Extract the [x, y] coordinate from the center of the cell holding the provided text.  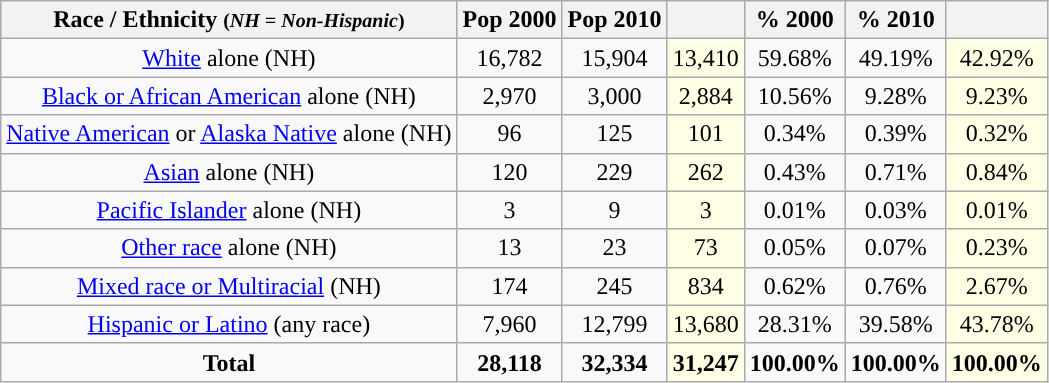
101 [706, 134]
Total [229, 362]
174 [510, 286]
13 [510, 248]
0.84% [996, 172]
0.32% [996, 134]
Race / Ethnicity (NH = Non-Hispanic) [229, 20]
12,799 [614, 324]
Pacific Islander alone (NH) [229, 210]
0.43% [794, 172]
125 [614, 134]
2.67% [996, 286]
Native American or Alaska Native alone (NH) [229, 134]
96 [510, 134]
31,247 [706, 362]
0.07% [896, 248]
16,782 [510, 58]
% 2000 [794, 20]
Other race alone (NH) [229, 248]
0.03% [896, 210]
9.28% [896, 96]
28,118 [510, 362]
Pop 2010 [614, 20]
32,334 [614, 362]
42.92% [996, 58]
Hispanic or Latino (any race) [229, 324]
0.71% [896, 172]
39.58% [896, 324]
9 [614, 210]
262 [706, 172]
9.23% [996, 96]
23 [614, 248]
73 [706, 248]
Black or African American alone (NH) [229, 96]
Asian alone (NH) [229, 172]
Pop 2000 [510, 20]
15,904 [614, 58]
0.34% [794, 134]
245 [614, 286]
7,960 [510, 324]
% 2010 [896, 20]
59.68% [794, 58]
0.05% [794, 248]
10.56% [794, 96]
13,680 [706, 324]
Mixed race or Multiracial (NH) [229, 286]
834 [706, 286]
0.76% [896, 286]
White alone (NH) [229, 58]
28.31% [794, 324]
3,000 [614, 96]
43.78% [996, 324]
0.62% [794, 286]
0.39% [896, 134]
2,970 [510, 96]
2,884 [706, 96]
120 [510, 172]
0.23% [996, 248]
49.19% [896, 58]
13,410 [706, 58]
229 [614, 172]
